Extract the [X, Y] coordinate from the center of the cell holding the provided text.  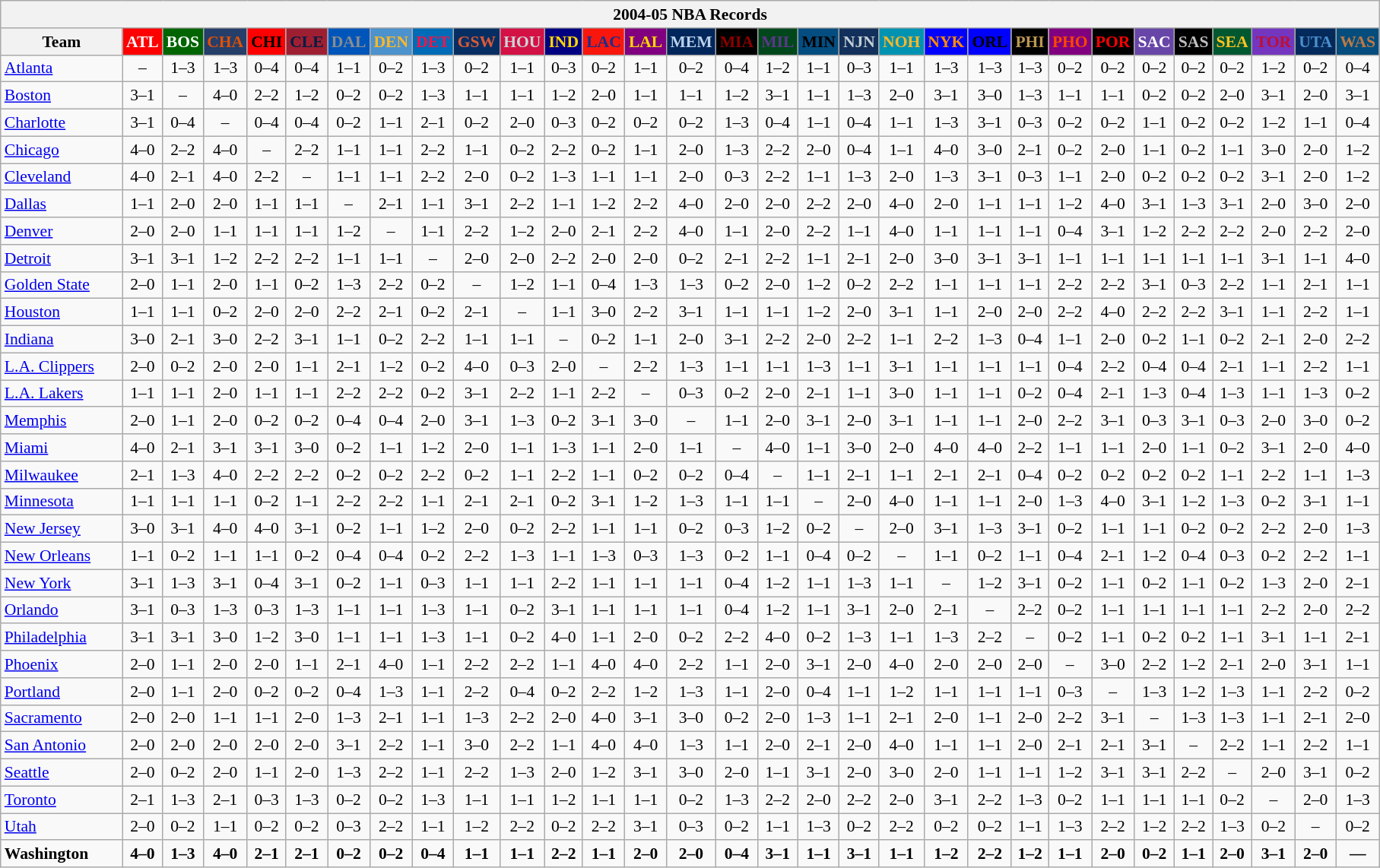
Denver [62, 231]
DAL [349, 42]
ORL [990, 42]
LAL [646, 42]
Golden State [62, 285]
— [1358, 854]
Milwaukee [62, 475]
Detroit [62, 258]
MIN [818, 42]
New York [62, 583]
PHI [1029, 42]
UTA [1315, 42]
Cleveland [62, 177]
Orlando [62, 610]
Indiana [62, 340]
Utah [62, 827]
Portland [62, 692]
CHI [266, 42]
Washington [62, 854]
DET [433, 42]
Seattle [62, 773]
SAS [1194, 42]
NJN [859, 42]
Team [62, 42]
POR [1113, 42]
WAS [1358, 42]
MEM [690, 42]
Houston [62, 312]
Phoenix [62, 664]
MIL [777, 42]
Memphis [62, 421]
CHA [225, 42]
GSW [477, 42]
Philadelphia [62, 638]
CLE [307, 42]
Sacramento [62, 718]
Minnesota [62, 502]
L.A. Clippers [62, 366]
LAC [604, 42]
BOS [182, 42]
Chicago [62, 150]
2004-05 NBA Records [690, 14]
Atlanta [62, 68]
New Orleans [62, 556]
SEA [1232, 42]
New Jersey [62, 529]
MIA [737, 42]
PHO [1071, 42]
Miami [62, 448]
DEN [391, 42]
NOH [902, 42]
IND [563, 42]
Toronto [62, 800]
Charlotte [62, 123]
SAC [1154, 42]
Boston [62, 96]
L.A. Lakers [62, 394]
Dallas [62, 204]
TOR [1274, 42]
ATL [143, 42]
NYK [946, 42]
HOU [522, 42]
San Antonio [62, 746]
